Capture the cell that displays the provided text and extract its [x, y] central coordinate. 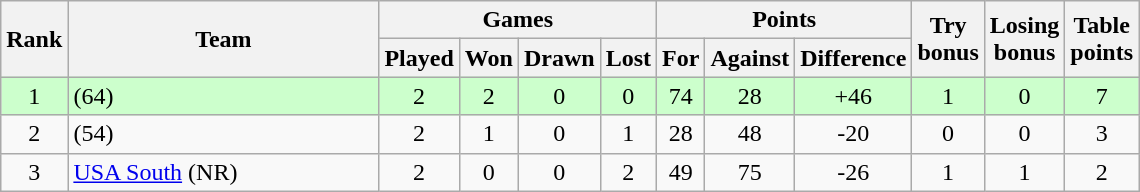
49 [681, 172]
Games [518, 20]
Difference [854, 58]
Against [750, 58]
Points [784, 20]
48 [750, 134]
-20 [854, 134]
Lost [628, 58]
Drawn [559, 58]
Rank [34, 39]
Won [488, 58]
Table points [1102, 39]
(54) [224, 134]
+46 [854, 96]
For [681, 58]
USA South (NR) [224, 172]
-26 [854, 172]
75 [750, 172]
74 [681, 96]
7 [1102, 96]
Team [224, 39]
(64) [224, 96]
Played [419, 58]
Losing bonus [1024, 39]
Try bonus [948, 39]
